Search for the cell housing the specified text and yield its [X, Y] center coordinate. 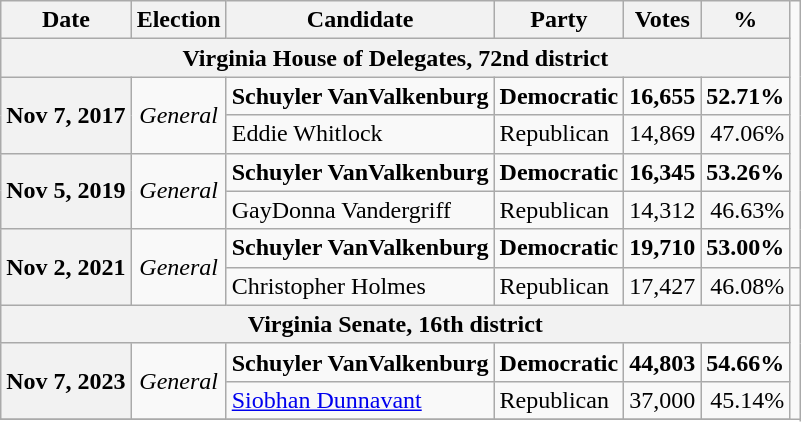
53.00% [746, 248]
Christopher Holmes [360, 286]
14,312 [662, 210]
Siobhan Dunnavant [360, 400]
16,655 [662, 96]
Nov 2, 2021 [66, 267]
19,710 [662, 248]
46.63% [746, 210]
37,000 [662, 400]
Eddie Whitlock [360, 134]
44,803 [662, 362]
53.26% [746, 172]
GayDonna Vandergriff [360, 210]
54.66% [746, 362]
16,345 [662, 172]
Nov 7, 2023 [66, 381]
45.14% [746, 400]
Party [559, 20]
Election [178, 20]
% [746, 20]
Nov 7, 2017 [66, 115]
52.71% [746, 96]
17,427 [662, 286]
46.08% [746, 286]
Nov 5, 2019 [66, 191]
14,869 [662, 134]
Date [66, 20]
47.06% [746, 134]
Votes [662, 20]
Candidate [360, 20]
Virginia Senate, 16th district [396, 324]
Virginia House of Delegates, 72nd district [396, 58]
